For the text-containing cell, return its midpoint in (x, y) coordinate format. 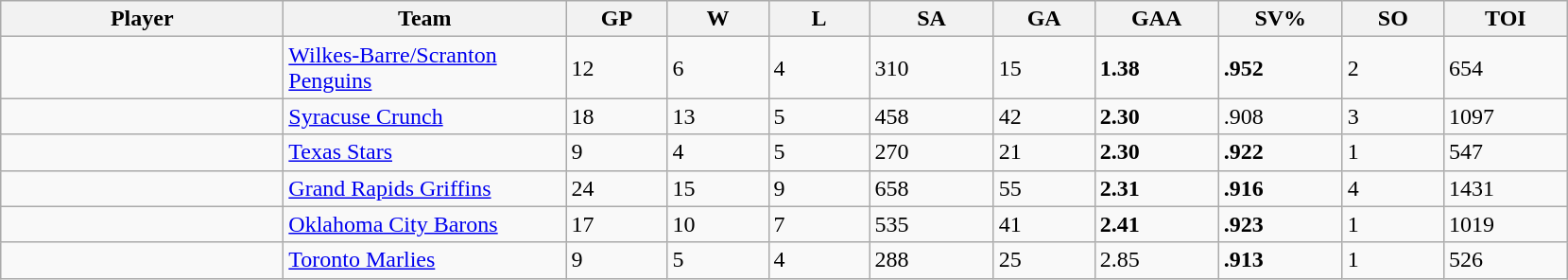
Toronto Marlies (425, 260)
.916 (1280, 188)
547 (1505, 152)
.923 (1280, 224)
GA (1043, 19)
3 (1393, 116)
21 (1043, 152)
2.85 (1157, 260)
Grand Rapids Griffins (425, 188)
10 (718, 224)
Wilkes-Barre/Scranton Penguins (425, 68)
270 (932, 152)
SA (932, 19)
SV% (1280, 19)
2.31 (1157, 188)
1431 (1505, 188)
41 (1043, 224)
.908 (1280, 116)
7 (818, 224)
13 (718, 116)
17 (616, 224)
288 (932, 260)
2.41 (1157, 224)
2 (1393, 68)
SO (1393, 19)
24 (616, 188)
GP (616, 19)
42 (1043, 116)
18 (616, 116)
.922 (1280, 152)
GAA (1157, 19)
Player (142, 19)
458 (932, 116)
55 (1043, 188)
6 (718, 68)
1019 (1505, 224)
658 (932, 188)
TOI (1505, 19)
1.38 (1157, 68)
Texas Stars (425, 152)
526 (1505, 260)
Team (425, 19)
.952 (1280, 68)
654 (1505, 68)
310 (932, 68)
25 (1043, 260)
535 (932, 224)
1097 (1505, 116)
Oklahoma City Barons (425, 224)
L (818, 19)
Syracuse Crunch (425, 116)
W (718, 19)
.913 (1280, 260)
12 (616, 68)
